Pinpoint the cell where the given text exists, returning its [x, y] midpoint coordinate. 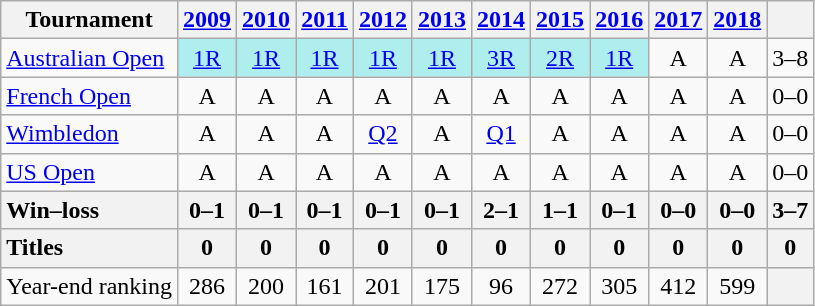
Year-end ranking [90, 286]
2010 [266, 20]
96 [502, 286]
2012 [382, 20]
Wimbledon [90, 134]
3–8 [790, 58]
412 [678, 286]
286 [208, 286]
175 [442, 286]
Tournament [90, 20]
2009 [208, 20]
3R [502, 58]
US Open [90, 172]
200 [266, 286]
161 [325, 286]
2017 [678, 20]
1–1 [560, 210]
Q1 [502, 134]
2015 [560, 20]
201 [382, 286]
Win–loss [90, 210]
2014 [502, 20]
272 [560, 286]
2R [560, 58]
2013 [442, 20]
French Open [90, 96]
2016 [620, 20]
2018 [738, 20]
2011 [325, 20]
599 [738, 286]
Q2 [382, 134]
2–1 [502, 210]
Australian Open [90, 58]
Titles [90, 248]
305 [620, 286]
3–7 [790, 210]
